Pinpoint the cell where the given text exists, returning its (X, Y) midpoint coordinate. 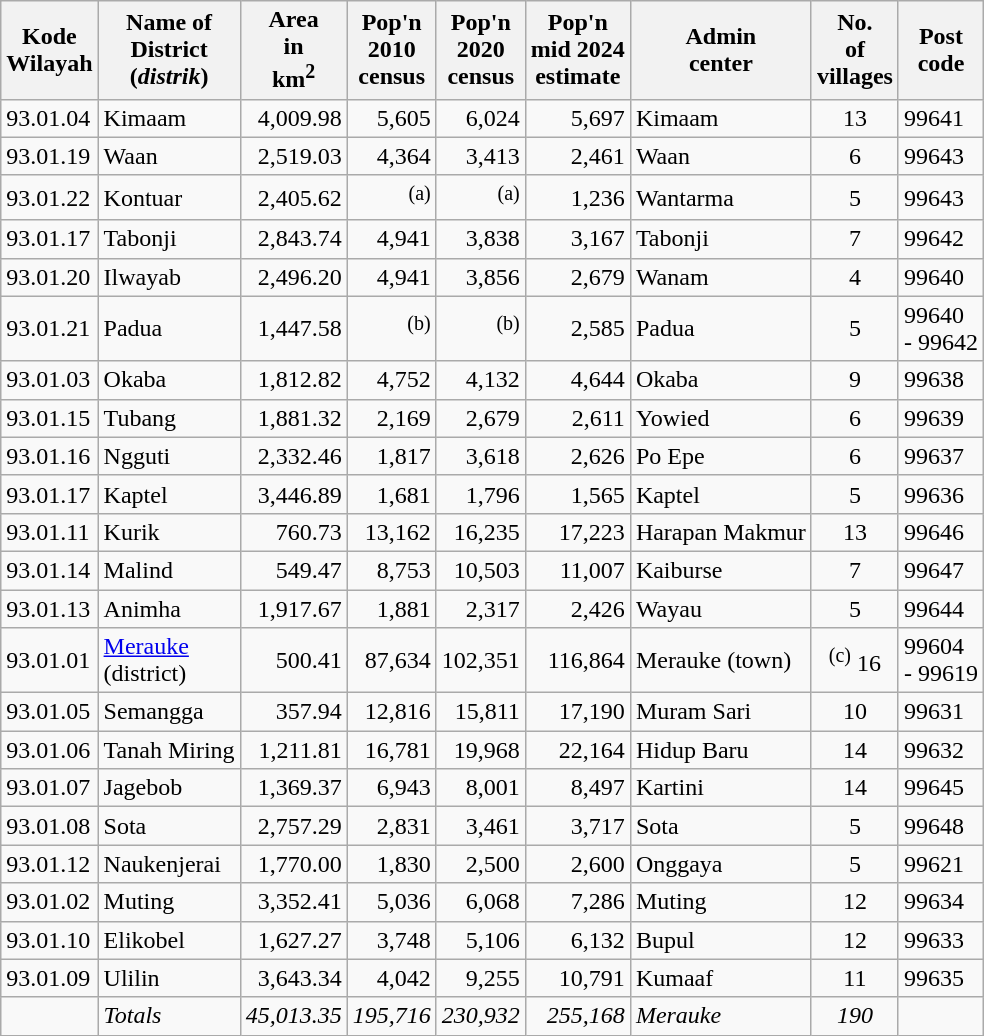
230,932 (480, 1016)
(c) 16 (854, 660)
93.01.14 (50, 570)
3,413 (480, 156)
Kartini (720, 788)
Malind (169, 570)
Merauke (town) (720, 660)
99639 (940, 418)
500.41 (294, 660)
8,497 (578, 788)
1,917.67 (294, 609)
Hidup Baru (720, 750)
93.01.20 (50, 277)
2,426 (578, 609)
Merauke (district) (169, 660)
11,007 (578, 570)
Kaiburse (720, 570)
3,717 (578, 826)
4 (854, 277)
2,626 (578, 456)
Po Epe (720, 456)
Name ofDistrict(distrik) (169, 50)
195,716 (392, 1016)
5,036 (392, 902)
1,830 (392, 864)
5,697 (578, 118)
8,753 (392, 570)
6,068 (480, 902)
93.01.10 (50, 940)
22,164 (578, 750)
11 (854, 978)
12,816 (392, 712)
7,286 (578, 902)
99644 (940, 609)
93.01.05 (50, 712)
99635 (940, 978)
Bupul (720, 940)
2,757.29 (294, 826)
Tubang (169, 418)
1,881 (392, 609)
3,446.89 (294, 494)
116,864 (578, 660)
4,042 (392, 978)
1,211.81 (294, 750)
99646 (940, 532)
Yowied (720, 418)
4,752 (392, 380)
99640 (940, 277)
93.01.03 (50, 380)
2,500 (480, 864)
10,791 (578, 978)
1,817 (392, 456)
93.01.21 (50, 328)
93.01.01 (50, 660)
99632 (940, 750)
1,627.27 (294, 940)
102,351 (480, 660)
Muram Sari (720, 712)
1,447.58 (294, 328)
93.01.07 (50, 788)
99633 (940, 940)
13,162 (392, 532)
3,856 (480, 277)
Admincenter (720, 50)
10 (854, 712)
1,812.82 (294, 380)
Ulilin (169, 978)
255,168 (578, 1016)
4,644 (578, 380)
2,169 (392, 418)
99634 (940, 902)
2,332.46 (294, 456)
93.01.06 (50, 750)
45,013.35 (294, 1016)
Pop'n mid 2024estimate (578, 50)
Animha (169, 609)
760.73 (294, 532)
Elikobel (169, 940)
5,106 (480, 940)
93.01.11 (50, 532)
99648 (940, 826)
16,235 (480, 532)
15,811 (480, 712)
Wanam (720, 277)
6,943 (392, 788)
3,352.41 (294, 902)
2,496.20 (294, 277)
99641 (940, 118)
Merauke (720, 1016)
5,605 (392, 118)
1,770.00 (294, 864)
1,369.37 (294, 788)
190 (854, 1016)
2,317 (480, 609)
9 (854, 380)
4,009.98 (294, 118)
93.01.04 (50, 118)
99637 (940, 456)
Kontuar (169, 198)
17,223 (578, 532)
Pop'n 2020census (480, 50)
93.01.16 (50, 456)
6,024 (480, 118)
Wantarma (720, 198)
16,781 (392, 750)
17,190 (578, 712)
3,461 (480, 826)
Kumaaf (720, 978)
Harapan Makmur (720, 532)
Onggaya (720, 864)
99647 (940, 570)
1,796 (480, 494)
4,132 (480, 380)
99631 (940, 712)
2,600 (578, 864)
99645 (940, 788)
93.01.09 (50, 978)
93.01.12 (50, 864)
3,748 (392, 940)
3,167 (578, 239)
Ilwayab (169, 277)
No. ofvillages (854, 50)
8,001 (480, 788)
93.01.19 (50, 156)
Tanah Miring (169, 750)
Naukenjerai (169, 864)
93.01.08 (50, 826)
Postcode (940, 50)
2,461 (578, 156)
99636 (940, 494)
99638 (940, 380)
1,565 (578, 494)
357.94 (294, 712)
93.01.15 (50, 418)
Kurik (169, 532)
2,611 (578, 418)
1,681 (392, 494)
9,255 (480, 978)
2,831 (392, 826)
4,364 (392, 156)
Wayau (720, 609)
2,519.03 (294, 156)
Area inkm2 (294, 50)
99640 - 99642 (940, 328)
99621 (940, 864)
Jagebob (169, 788)
99642 (940, 239)
93.01.02 (50, 902)
549.47 (294, 570)
87,634 (392, 660)
Ngguti (169, 456)
Pop'n 2010census (392, 50)
3,643.34 (294, 978)
Totals (169, 1016)
3,618 (480, 456)
Semangga (169, 712)
93.01.22 (50, 198)
1,236 (578, 198)
Kode Wilayah (50, 50)
2,585 (578, 328)
2,405.62 (294, 198)
1,881.32 (294, 418)
99604- 99619 (940, 660)
10,503 (480, 570)
3,838 (480, 239)
6,132 (578, 940)
19,968 (480, 750)
93.01.13 (50, 609)
2,843.74 (294, 239)
